Return the (x, y) coordinate for the center point of the cell that contains the specified text.  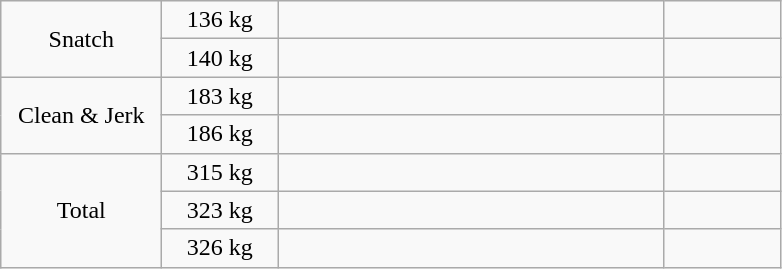
136 kg (220, 20)
140 kg (220, 58)
Clean & Jerk (82, 115)
315 kg (220, 172)
323 kg (220, 210)
Total (82, 210)
326 kg (220, 248)
186 kg (220, 134)
Snatch (82, 39)
183 kg (220, 96)
